For the text-containing cell, return its midpoint in (X, Y) coordinate format. 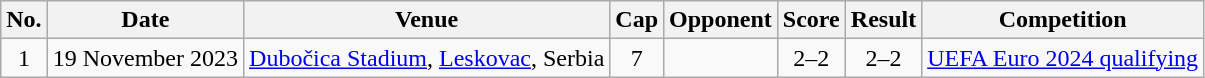
UEFA Euro 2024 qualifying (1063, 58)
Opponent (721, 20)
Dubočica Stadium, Leskovac, Serbia (427, 58)
1 (24, 58)
Competition (1063, 20)
Date (145, 20)
19 November 2023 (145, 58)
No. (24, 20)
Score (811, 20)
7 (637, 58)
Cap (637, 20)
Result (883, 20)
Venue (427, 20)
